Provide the [X, Y] coordinate of the cell's center where the given text is located.  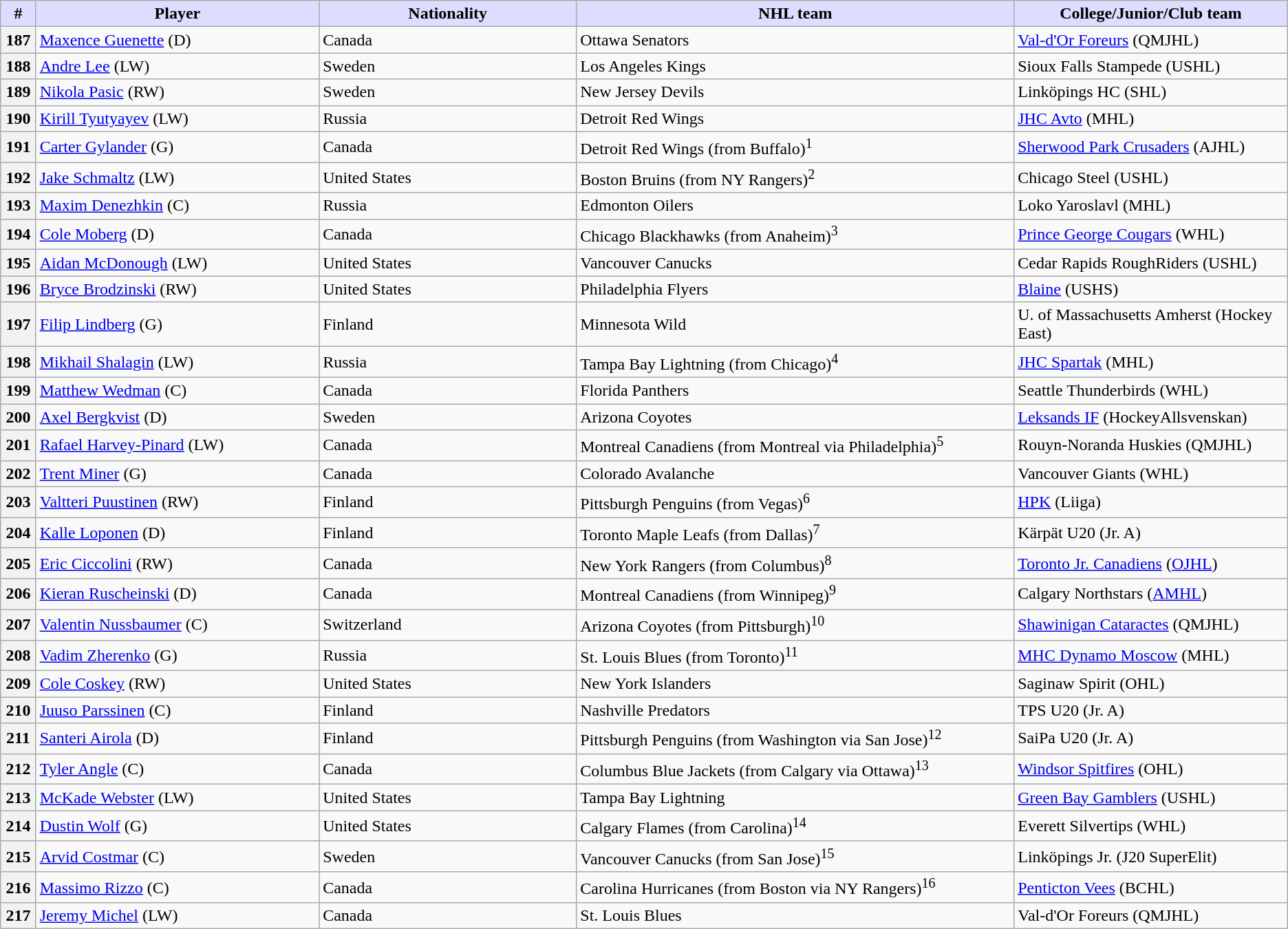
Aidan McDonough (LW) [178, 263]
Bryce Brodzinski (RW) [178, 289]
Pittsburgh Penguins (from Vegas)6 [795, 502]
U. of Massachusetts Amherst (Hockey East) [1151, 325]
Shawinigan Cataractes (QMJHL) [1151, 625]
Santeri Airola (D) [178, 739]
JHC Spartak (MHL) [1151, 362]
206 [18, 595]
Juuso Parssinen (C) [178, 710]
New Jersey Devils [795, 92]
Los Angeles Kings [795, 66]
215 [18, 856]
Penticton Vees (BCHL) [1151, 888]
Eric Ciccolini (RW) [178, 563]
Windsor Spitfires (OHL) [1151, 769]
207 [18, 625]
New York Rangers (from Columbus)8 [795, 563]
Player [178, 14]
SaiPa U20 (Jr. A) [1151, 739]
Kirill Tyutyayev (LW) [178, 118]
Calgary Flames (from Carolina)14 [795, 826]
Tampa Bay Lightning (from Chicago)4 [795, 362]
193 [18, 206]
217 [18, 916]
Sioux Falls Stampede (USHL) [1151, 66]
Cedar Rapids RoughRiders (USHL) [1151, 263]
211 [18, 739]
Edmonton Oilers [795, 206]
Montreal Canadiens (from Montreal via Philadelphia)5 [795, 446]
Vadim Zherenko (G) [178, 655]
Sherwood Park Crusaders (AJHL) [1151, 147]
196 [18, 289]
Andre Lee (LW) [178, 66]
Nikola Pasic (RW) [178, 92]
Minnesota Wild [795, 325]
St. Louis Blues (from Toronto)11 [795, 655]
194 [18, 234]
195 [18, 263]
Cole Moberg (D) [178, 234]
Rouyn-Noranda Huskies (QMJHL) [1151, 446]
Columbus Blue Jackets (from Calgary via Ottawa)13 [795, 769]
Kalle Loponen (D) [178, 533]
Axel Bergkvist (D) [178, 417]
192 [18, 178]
Philadelphia Flyers [795, 289]
189 [18, 92]
Chicago Steel (USHL) [1151, 178]
Seattle Thunderbirds (WHL) [1151, 391]
Rafael Harvey-Pinard (LW) [178, 446]
Ottawa Senators [795, 40]
Carolina Hurricanes (from Boston via NY Rangers)16 [795, 888]
Carter Gylander (G) [178, 147]
Everett Silvertips (WHL) [1151, 826]
Massimo Rizzo (C) [178, 888]
Tampa Bay Lightning [795, 798]
# [18, 14]
212 [18, 769]
JHC Avto (MHL) [1151, 118]
Maxim Denezhkin (C) [178, 206]
Loko Yaroslavl (MHL) [1151, 206]
College/Junior/Club team [1151, 14]
Green Bay Gamblers (USHL) [1151, 798]
Mikhail Shalagin (LW) [178, 362]
Nationality [448, 14]
Vancouver Giants (WHL) [1151, 473]
New York Islanders [795, 684]
Matthew Wedman (C) [178, 391]
Boston Bruins (from NY Rangers)2 [795, 178]
Arvid Costmar (C) [178, 856]
Saginaw Spirit (OHL) [1151, 684]
Linköpings Jr. (J20 SuperElit) [1151, 856]
Toronto Jr. Canadiens (OJHL) [1151, 563]
187 [18, 40]
Valentin Nussbaumer (C) [178, 625]
Cole Coskey (RW) [178, 684]
198 [18, 362]
Nashville Predators [795, 710]
202 [18, 473]
199 [18, 391]
Prince George Cougars (WHL) [1151, 234]
200 [18, 417]
Kieran Ruscheinski (D) [178, 595]
203 [18, 502]
Toronto Maple Leafs (from Dallas)7 [795, 533]
Linköpings HC (SHL) [1151, 92]
204 [18, 533]
210 [18, 710]
Calgary Northstars (AMHL) [1151, 595]
Detroit Red Wings (from Buffalo)1 [795, 147]
190 [18, 118]
NHL team [795, 14]
Dustin Wolf (G) [178, 826]
Jake Schmaltz (LW) [178, 178]
St. Louis Blues [795, 916]
HPK (Liiga) [1151, 502]
Filip Lindberg (G) [178, 325]
Vancouver Canucks (from San Jose)15 [795, 856]
MHC Dynamo Moscow (MHL) [1151, 655]
209 [18, 684]
201 [18, 446]
Maxence Guenette (D) [178, 40]
Leksands IF (HockeyAllsvenskan) [1151, 417]
Tyler Angle (C) [178, 769]
Florida Panthers [795, 391]
Arizona Coyotes (from Pittsburgh)10 [795, 625]
214 [18, 826]
213 [18, 798]
Trent Miner (G) [178, 473]
188 [18, 66]
191 [18, 147]
Detroit Red Wings [795, 118]
Chicago Blackhawks (from Anaheim)3 [795, 234]
Blaine (USHS) [1151, 289]
McKade Webster (LW) [178, 798]
TPS U20 (Jr. A) [1151, 710]
Colorado Avalanche [795, 473]
Montreal Canadiens (from Winnipeg)9 [795, 595]
208 [18, 655]
197 [18, 325]
Vancouver Canucks [795, 263]
Kärpät U20 (Jr. A) [1151, 533]
216 [18, 888]
Valtteri Puustinen (RW) [178, 502]
205 [18, 563]
Pittsburgh Penguins (from Washington via San Jose)12 [795, 739]
Jeremy Michel (LW) [178, 916]
Arizona Coyotes [795, 417]
Switzerland [448, 625]
